Extract the (X, Y) coordinate from the center of the cell holding the provided text.  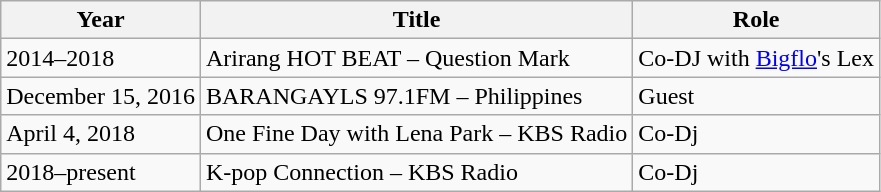
Role (756, 20)
Guest (756, 96)
December 15, 2016 (101, 96)
K-pop Connection – KBS Radio (416, 172)
Year (101, 20)
Title (416, 20)
2014–2018 (101, 58)
One Fine Day with Lena Park – KBS Radio (416, 134)
BARANGAYLS 97.1FM – Philippines (416, 96)
2018–present (101, 172)
Co-DJ with Bigflo's Lex (756, 58)
Arirang HOT BEAT – Question Mark (416, 58)
April 4, 2018 (101, 134)
